Return the [x, y] coordinate for the center point of the cell that contains the specified text.  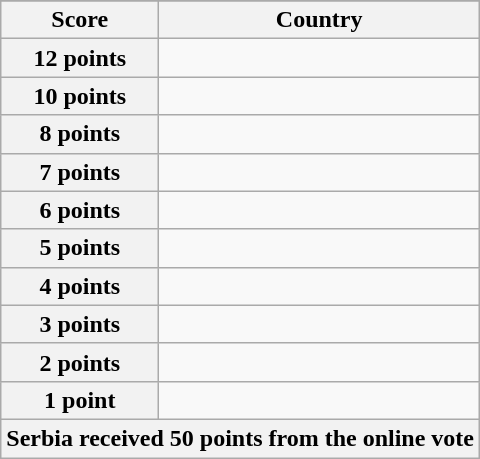
3 points [80, 324]
Country [320, 20]
1 point [80, 400]
10 points [80, 96]
8 points [80, 134]
2 points [80, 362]
7 points [80, 172]
Serbia received 50 points from the online vote [240, 438]
6 points [80, 210]
5 points [80, 248]
Score [80, 20]
4 points [80, 286]
12 points [80, 58]
